Output the (x, y) coordinate of the center of the cell containing the given text.  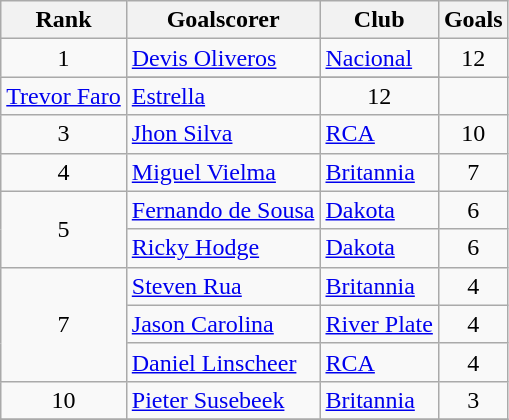
Nacional (379, 58)
Goals (473, 20)
Estrella (223, 96)
Jhon Silva (223, 134)
Jason Carolina (223, 324)
Daniel Linscheer (223, 362)
Goalscorer (223, 20)
Devis Oliveros (223, 58)
River Plate (379, 324)
Steven Rua (223, 286)
Fernando de Sousa (223, 210)
Pieter Susebeek (223, 400)
Club (379, 20)
Trevor Faro (64, 96)
Miguel Vielma (223, 172)
Ricky Hodge (223, 248)
5 (64, 229)
Rank (64, 20)
1 (64, 58)
